Provide the (x, y) coordinate of the cell's center where the given text is located.  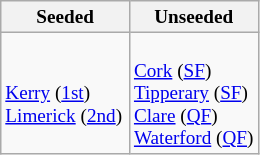
Seeded (66, 17)
Unseeded (194, 17)
Cork (SF) Tipperary (SF) Clare (QF) Waterford (QF) (194, 93)
Kerry (1st) Limerick (2nd) (66, 93)
